Extract the (X, Y) coordinate from the center of the cell holding the provided text.  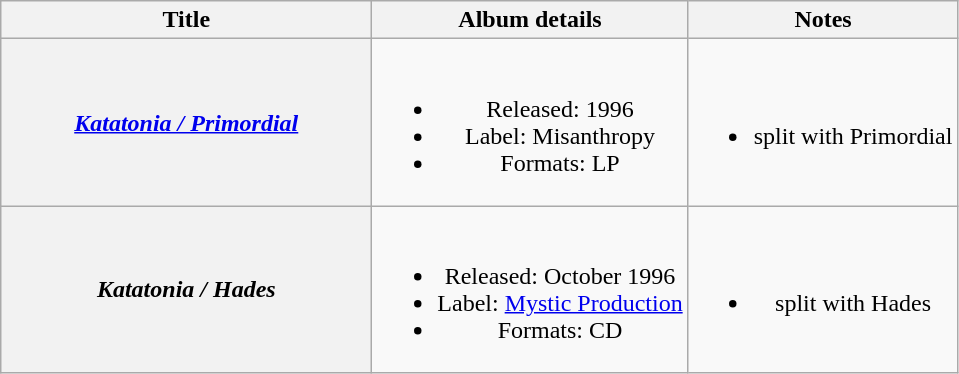
Notes (823, 20)
Album details (530, 20)
Released: October 1996Label: Mystic ProductionFormats: CD (530, 290)
split with Primordial (823, 122)
split with Hades (823, 290)
Katatonia / Hades (186, 290)
Released: 1996Label: MisanthropyFormats: LP (530, 122)
Title (186, 20)
Katatonia / Primordial (186, 122)
